Pinpoint the cell where the given text exists, returning its (X, Y) midpoint coordinate. 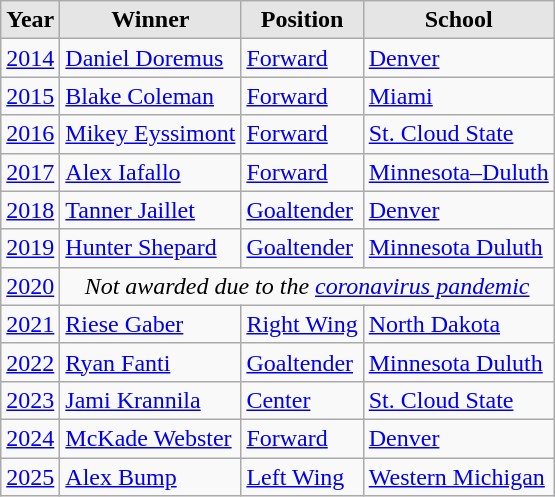
Hunter Shepard (150, 248)
2019 (30, 248)
2024 (30, 438)
Alex Bump (150, 477)
Daniel Doremus (150, 58)
Year (30, 20)
Western Michigan (458, 477)
Not awarded due to the coronavirus pandemic (307, 286)
Ryan Fanti (150, 362)
Jami Krannila (150, 400)
Tanner Jaillet (150, 210)
2017 (30, 172)
2015 (30, 96)
Left Wing (302, 477)
2021 (30, 324)
2025 (30, 477)
Minnesota–Duluth (458, 172)
McKade Webster (150, 438)
School (458, 20)
Center (302, 400)
Riese Gaber (150, 324)
Blake Coleman (150, 96)
2022 (30, 362)
2016 (30, 134)
Position (302, 20)
2018 (30, 210)
Miami (458, 96)
2020 (30, 286)
2014 (30, 58)
Right Wing (302, 324)
North Dakota (458, 324)
Alex Iafallo (150, 172)
Mikey Eyssimont (150, 134)
2023 (30, 400)
Winner (150, 20)
